For the text-containing cell, return its midpoint in (x, y) coordinate format. 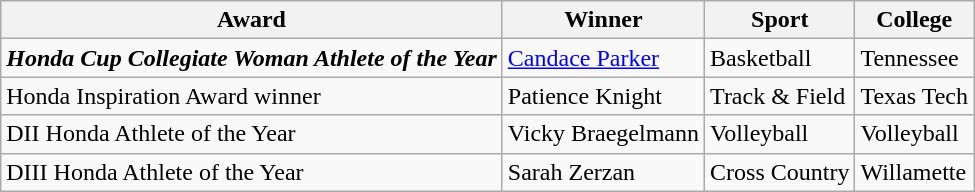
Tennessee (914, 58)
DIII Honda Athlete of the Year (252, 172)
Willamette (914, 172)
Candace Parker (603, 58)
Honda Cup Collegiate Woman Athlete of the Year (252, 58)
DII Honda Athlete of the Year (252, 134)
Vicky Braegelmann (603, 134)
Sport (780, 20)
Winner (603, 20)
Basketball (780, 58)
Honda Inspiration Award winner (252, 96)
Cross Country (780, 172)
Patience Knight (603, 96)
College (914, 20)
Track & Field (780, 96)
Award (252, 20)
Texas Tech (914, 96)
Sarah Zerzan (603, 172)
